Return (x, y) of the center of cell containing provided text 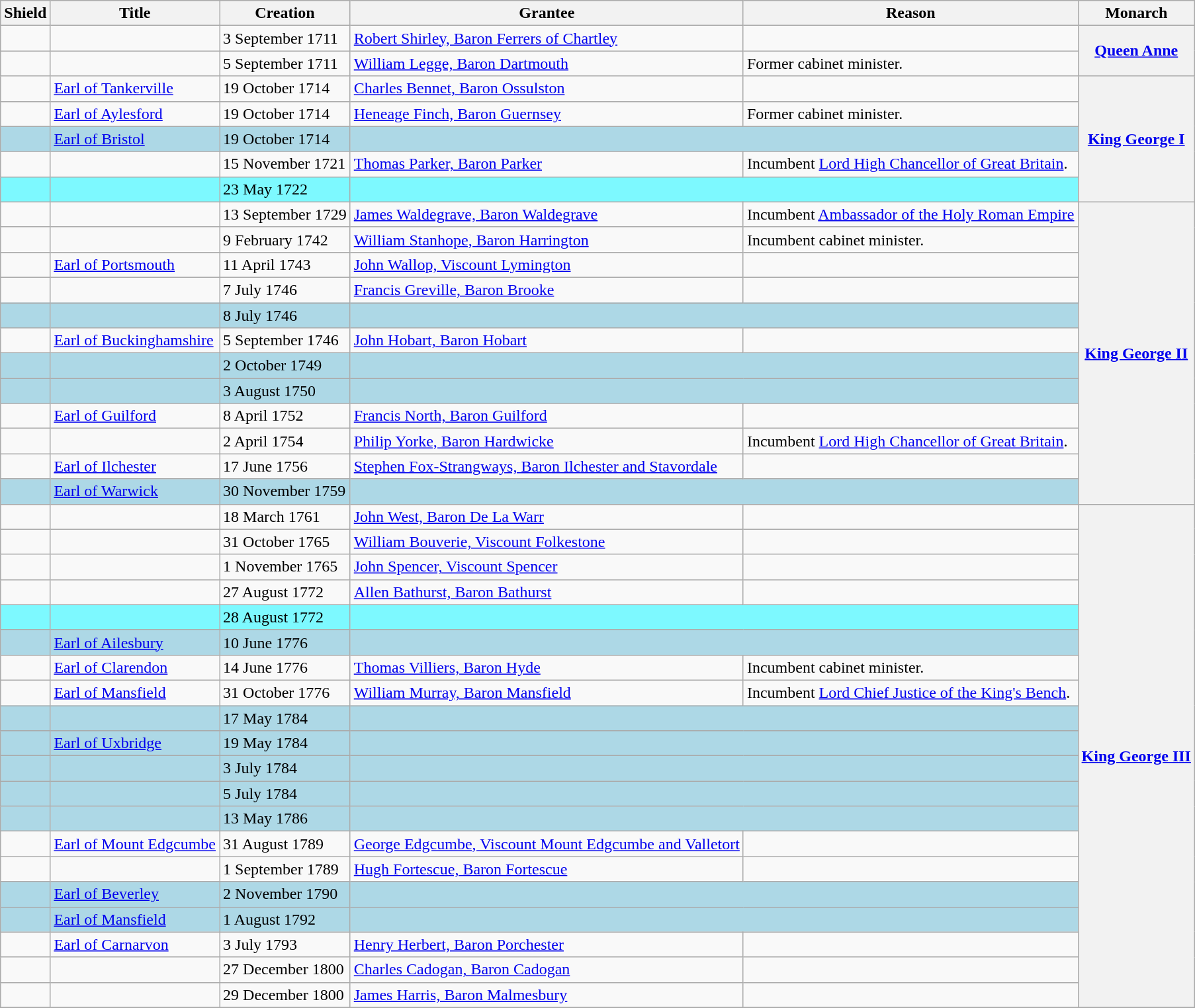
Incumbent Ambassador of the Holy Roman Empire (910, 214)
Earl of Portsmouth (135, 265)
Charles Bennet, Baron Ossulston (547, 89)
2 November 1790 (285, 894)
George Edgcumbe, Viscount Mount Edgcumbe and Valletort (547, 844)
1 September 1789 (285, 869)
13 May 1786 (285, 819)
King George II (1136, 353)
Queen Anne (1136, 51)
Earl of Ilchester (135, 466)
Thomas Parker, Baron Parker (547, 164)
Earl of Mount Edgcumbe (135, 844)
Philip Yorke, Baron Hardwicke (547, 441)
5 September 1711 (285, 63)
9 February 1742 (285, 239)
Henry Herbert, Baron Porchester (547, 945)
Earl of Uxbridge (135, 743)
Incumbent Lord Chief Justice of the King's Bench. (910, 693)
Charles Cadogan, Baron Cadogan (547, 970)
3 August 1750 (285, 391)
King George III (1136, 755)
23 May 1722 (285, 189)
30 November 1759 (285, 491)
31 August 1789 (285, 844)
15 November 1721 (285, 164)
11 April 1743 (285, 265)
1 November 1765 (285, 567)
Earl of Warwick (135, 491)
John Spencer, Viscount Spencer (547, 567)
Francis Greville, Baron Brooke (547, 290)
Francis North, Baron Guilford (547, 416)
Reason (910, 13)
Grantee (547, 13)
Earl of Ailesbury (135, 642)
1 August 1792 (285, 919)
King George I (1136, 139)
8 April 1752 (285, 416)
John Wallop, Viscount Lymington (547, 265)
3 September 1711 (285, 38)
Heneage Finch, Baron Guernsey (547, 114)
31 October 1776 (285, 693)
Earl of Beverley (135, 894)
8 July 1746 (285, 315)
31 October 1765 (285, 542)
William Murray, Baron Mansfield (547, 693)
James Harris, Baron Malmesbury (547, 995)
3 July 1793 (285, 945)
John Hobart, Baron Hobart (547, 341)
3 July 1784 (285, 769)
Title (135, 13)
Earl of Guilford (135, 416)
Stephen Fox-Strangways, Baron Ilchester and Stavordale (547, 466)
John West, Baron De La Warr (547, 517)
29 December 1800 (285, 995)
28 August 1772 (285, 617)
Allen Bathurst, Baron Bathurst (547, 592)
18 March 1761 (285, 517)
5 July 1784 (285, 794)
Shield (25, 13)
Creation (285, 13)
27 December 1800 (285, 970)
Earl of Carnarvon (135, 945)
Earl of Buckinghamshire (135, 341)
Earl of Bristol (135, 139)
2 April 1754 (285, 441)
13 September 1729 (285, 214)
Robert Shirley, Baron Ferrers of Chartley (547, 38)
Thomas Villiers, Baron Hyde (547, 667)
Earl of Tankerville (135, 89)
Earl of Clarendon (135, 667)
2 October 1749 (285, 366)
7 July 1746 (285, 290)
10 June 1776 (285, 642)
27 August 1772 (285, 592)
5 September 1746 (285, 341)
17 May 1784 (285, 718)
William Stanhope, Baron Harrington (547, 239)
19 May 1784 (285, 743)
14 June 1776 (285, 667)
Hugh Fortescue, Baron Fortescue (547, 869)
James Waldegrave, Baron Waldegrave (547, 214)
William Legge, Baron Dartmouth (547, 63)
William Bouverie, Viscount Folkestone (547, 542)
Monarch (1136, 13)
17 June 1756 (285, 466)
Earl of Aylesford (135, 114)
